Find where the given text appears and provide that cell's center as (x, y) coordinate. 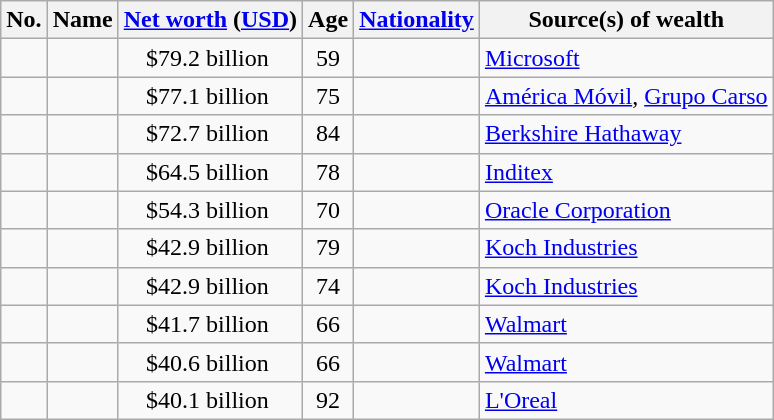
$54.3 billion (210, 210)
$40.1 billion (210, 400)
Berkshire Hathaway (626, 134)
92 (328, 400)
L'Oreal (626, 400)
79 (328, 248)
Age (328, 20)
59 (328, 58)
Inditex (626, 172)
Net worth (USD) (210, 20)
Oracle Corporation (626, 210)
78 (328, 172)
$72.7 billion (210, 134)
Source(s) of wealth (626, 20)
$64.5 billion (210, 172)
$77.1 billion (210, 96)
$79.2 billion (210, 58)
Microsoft (626, 58)
Name (82, 20)
$40.6 billion (210, 362)
No. (24, 20)
Nationality (417, 20)
75 (328, 96)
74 (328, 286)
$41.7 billion (210, 324)
70 (328, 210)
América Móvil, Grupo Carso (626, 96)
84 (328, 134)
